Locate the cell with the specified text and output its [X, Y] center coordinate. 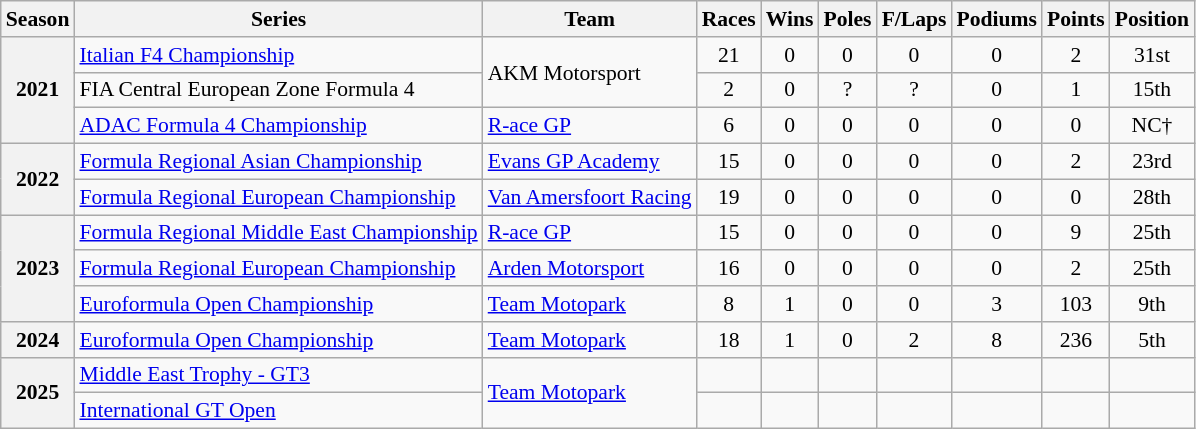
Wins [790, 19]
Italian F4 Championship [278, 55]
Races [729, 19]
31st [1152, 55]
Poles [847, 19]
9th [1152, 304]
21 [729, 55]
28th [1152, 197]
Team [590, 19]
5th [1152, 340]
2022 [38, 180]
Points [1076, 19]
2023 [38, 268]
18 [729, 340]
Podiums [996, 19]
Formula Regional Asian Championship [278, 162]
19 [729, 197]
FIA Central European Zone Formula 4 [278, 90]
AKM Motorsport [590, 72]
2024 [38, 340]
23rd [1152, 162]
Middle East Trophy - GT3 [278, 375]
Arden Motorsport [590, 269]
2025 [38, 392]
3 [996, 304]
ADAC Formula 4 Championship [278, 126]
Season [38, 19]
236 [1076, 340]
NC† [1152, 126]
16 [729, 269]
Series [278, 19]
9 [1076, 233]
2021 [38, 90]
Van Amersfoort Racing [590, 197]
15th [1152, 90]
Position [1152, 19]
Evans GP Academy [590, 162]
International GT Open [278, 411]
6 [729, 126]
Formula Regional Middle East Championship [278, 233]
F/Laps [914, 19]
103 [1076, 304]
